Identify which cell holds the provided text, then report its [X, Y] central coordinate. 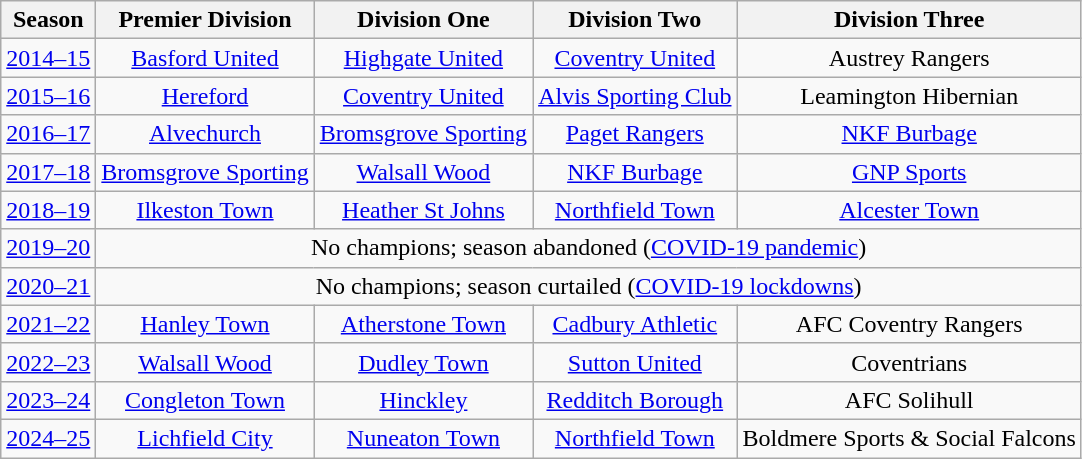
Basford United [205, 58]
2016–17 [48, 134]
Highgate United [423, 58]
Boldmere Sports & Social Falcons [909, 438]
GNP Sports [909, 172]
No champions; season abandoned (COVID-19 pandemic) [589, 248]
Season [48, 20]
2023–24 [48, 400]
Coventrians [909, 362]
2020–21 [48, 286]
Premier Division [205, 20]
Heather St Johns [423, 210]
Alvis Sporting Club [635, 96]
Atherstone Town [423, 324]
Alcester Town [909, 210]
Congleton Town [205, 400]
Division One [423, 20]
Sutton United [635, 362]
2018–19 [48, 210]
Hinckley [423, 400]
Austrey Rangers [909, 58]
Lichfield City [205, 438]
Dudley Town [423, 362]
Ilkeston Town [205, 210]
AFC Coventry Rangers [909, 324]
2019–20 [48, 248]
2022–23 [48, 362]
AFC Solihull [909, 400]
2014–15 [48, 58]
Paget Rangers [635, 134]
No champions; season curtailed (COVID-19 lockdowns) [589, 286]
Redditch Borough [635, 400]
Division Two [635, 20]
Cadbury Athletic [635, 324]
Hanley Town [205, 324]
Leamington Hibernian [909, 96]
2015–16 [48, 96]
Hereford [205, 96]
Alvechurch [205, 134]
2017–18 [48, 172]
Nuneaton Town [423, 438]
Division Three [909, 20]
2021–22 [48, 324]
2024–25 [48, 438]
